Output the (x, y) coordinate of the center of the cell containing the given text.  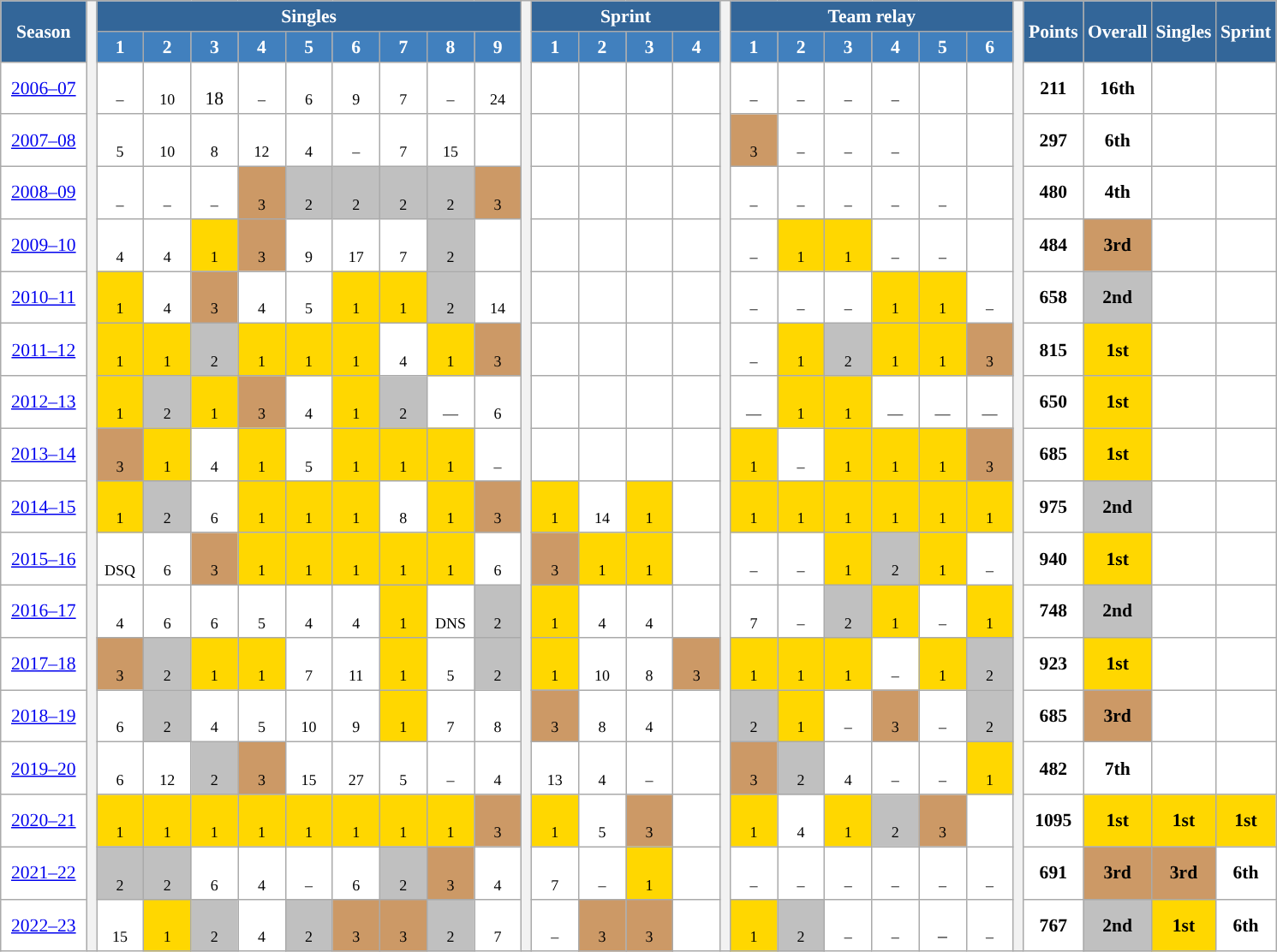
2022–23 (44, 925)
2020–21 (44, 820)
2009–10 (44, 245)
Overall (1118, 31)
297 (1053, 140)
2013–14 (44, 454)
2011–12 (44, 349)
13 (555, 769)
2018–19 (44, 716)
16th (1118, 87)
484 (1053, 245)
482 (1053, 769)
975 (1053, 507)
2014–15 (44, 507)
DNS (451, 611)
17 (356, 245)
24 (498, 87)
211 (1053, 87)
11 (356, 664)
2021–22 (44, 873)
Points (1053, 31)
4th (1118, 193)
650 (1053, 402)
658 (1053, 298)
2015–16 (44, 560)
767 (1053, 925)
2006–07 (44, 87)
923 (1053, 664)
Season (44, 31)
815 (1053, 349)
18 (214, 87)
2012–13 (44, 402)
480 (1053, 193)
2010–11 (44, 298)
2007–08 (44, 140)
2019–20 (44, 769)
DSQ (120, 560)
748 (1053, 611)
2008–09 (44, 193)
1095 (1053, 820)
Team relay (872, 16)
940 (1053, 560)
2017–18 (44, 664)
7th (1118, 769)
27 (356, 769)
691 (1053, 873)
2016–17 (44, 611)
